Scan for the cell matching the given text and deliver its [X, Y] coordinate at center. 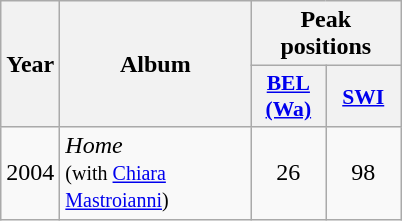
Year [30, 64]
98 [364, 173]
SWI [364, 96]
26 [288, 173]
Home (with Chiara Mastroianni) [156, 173]
BEL (Wa) [288, 96]
2004 [30, 173]
Peak positions [326, 34]
Album [156, 64]
